Search for the cell housing the specified text and yield its [X, Y] center coordinate. 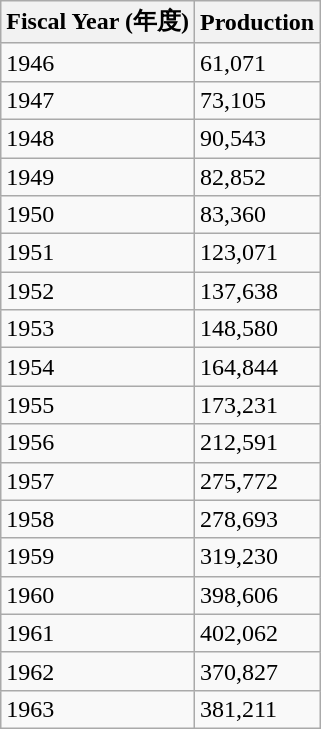
275,772 [256, 481]
1959 [98, 557]
1949 [98, 177]
1948 [98, 138]
137,638 [256, 291]
1955 [98, 405]
Fiscal Year (年度) [98, 22]
83,360 [256, 215]
164,844 [256, 367]
1961 [98, 633]
402,062 [256, 633]
278,693 [256, 519]
Production [256, 22]
123,071 [256, 253]
212,591 [256, 443]
173,231 [256, 405]
1958 [98, 519]
1953 [98, 329]
1946 [98, 62]
319,230 [256, 557]
148,580 [256, 329]
398,606 [256, 595]
1962 [98, 671]
1960 [98, 595]
1951 [98, 253]
1963 [98, 709]
90,543 [256, 138]
1952 [98, 291]
73,105 [256, 100]
1950 [98, 215]
1956 [98, 443]
1954 [98, 367]
1947 [98, 100]
1957 [98, 481]
381,211 [256, 709]
82,852 [256, 177]
61,071 [256, 62]
370,827 [256, 671]
